Search for the cell housing the specified text and yield its [X, Y] center coordinate. 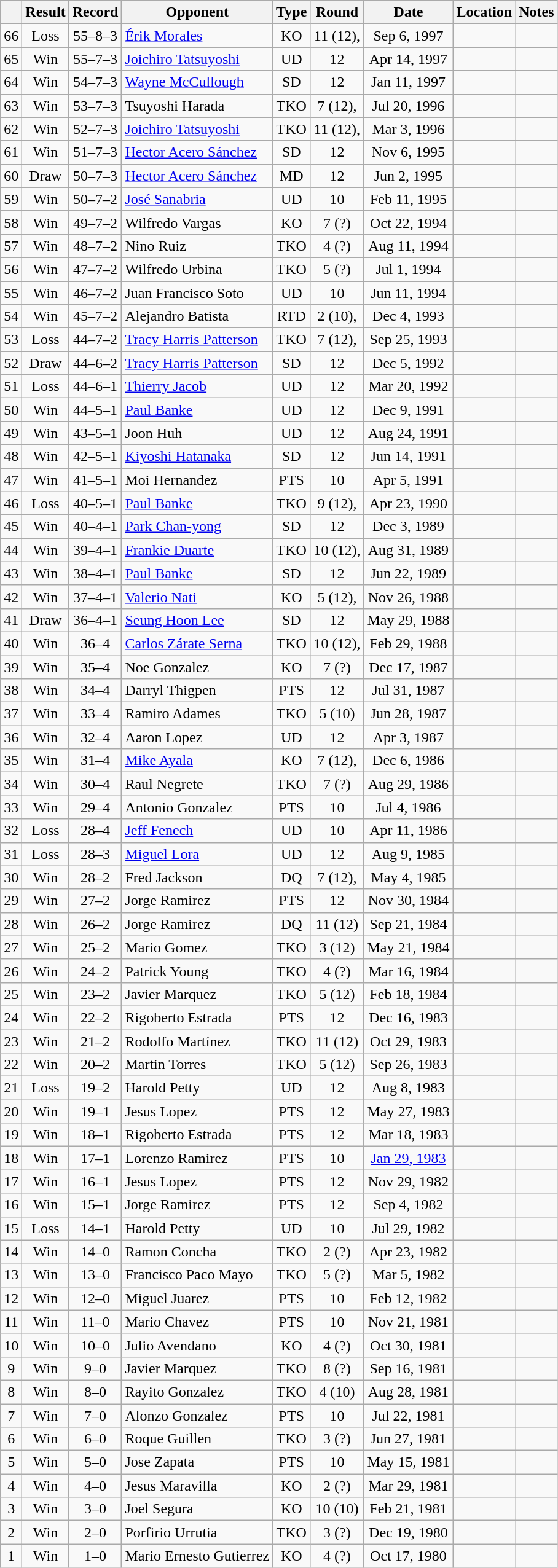
21–2 [95, 1041]
Feb 12, 1982 [408, 1298]
5 [11, 1462]
19 [11, 1135]
35–4 [95, 667]
42 [11, 597]
20 [11, 1111]
Date [408, 12]
Mar 3, 1996 [408, 129]
44 [11, 550]
4–0 [95, 1486]
Antonio Gonzalez [197, 807]
7 [11, 1415]
19–1 [95, 1111]
Wilfredo Vargas [197, 222]
13–0 [95, 1275]
Seung Hoon Lee [197, 620]
4 [11, 1486]
49–7–2 [95, 222]
Location [484, 12]
Dec 4, 1993 [408, 316]
27 [11, 947]
47–7–2 [95, 269]
RTD [291, 316]
8 (?) [337, 1368]
44–5–1 [95, 410]
Valerio Nati [197, 597]
18 [11, 1158]
Alejandro Batista [197, 316]
35 [11, 761]
28–2 [95, 877]
Miguel Juarez [197, 1298]
Apr 14, 1997 [408, 59]
Nov 30, 1984 [408, 901]
9 (12), [337, 503]
Type [291, 12]
Sep 4, 1982 [408, 1205]
32–4 [95, 737]
19–2 [95, 1088]
6 [11, 1439]
10–0 [95, 1345]
Dec 6, 1986 [408, 761]
60 [11, 176]
34 [11, 784]
Mar 29, 1981 [408, 1486]
46–7–2 [95, 293]
Frankie Duarte [197, 550]
Miguel Lora [197, 854]
7–0 [95, 1415]
55 [11, 293]
Raul Negrete [197, 784]
23–2 [95, 994]
Fred Jackson [197, 877]
Joon Huh [197, 433]
Jul 20, 1996 [408, 106]
6–0 [95, 1439]
36–4 [95, 643]
48–7–2 [95, 246]
Sep 26, 1983 [408, 1065]
15 [11, 1228]
15–1 [95, 1205]
52 [11, 363]
4 (10) [337, 1392]
56 [11, 269]
José Sanabria [197, 199]
28–3 [95, 854]
Dec 5, 1992 [408, 363]
Jun 22, 1989 [408, 573]
40–4–1 [95, 527]
Jeff Fenech [197, 831]
26–2 [95, 924]
29–4 [95, 807]
47 [11, 480]
Wilfredo Urbina [197, 269]
May 29, 1988 [408, 620]
62 [11, 129]
36–4–1 [95, 620]
Aug 24, 1991 [408, 433]
Oct 29, 1983 [408, 1041]
Nov 6, 1995 [408, 152]
49 [11, 433]
Jul 31, 1987 [408, 691]
51–7–3 [95, 152]
Ramon Concha [197, 1252]
3 [11, 1509]
43–5–1 [95, 433]
Nino Ruiz [197, 246]
Jun 2, 1995 [408, 176]
40 [11, 643]
61 [11, 152]
Round [337, 12]
Park Chan-yong [197, 527]
Jul 4, 1986 [408, 807]
13 [11, 1275]
Oct 22, 1994 [408, 222]
36 [11, 737]
Noe Gonzalez [197, 667]
54 [11, 316]
37–4–1 [95, 597]
66 [11, 36]
Wayne McCullough [197, 82]
1–0 [95, 1556]
55–8–3 [95, 36]
Aug 8, 1983 [408, 1088]
Mar 5, 1982 [408, 1275]
Moi Hernandez [197, 480]
Thierry Jacob [197, 386]
Aug 31, 1989 [408, 550]
34–4 [95, 691]
Julio Avendano [197, 1345]
Aug 29, 1986 [408, 784]
Dec 9, 1991 [408, 410]
1 [11, 1556]
44–6–2 [95, 363]
Record [95, 12]
Carlos Zárate Serna [197, 643]
Jun 28, 1987 [408, 714]
Patrick Young [197, 971]
48 [11, 457]
28–4 [95, 831]
44–6–1 [95, 386]
5 (10) [337, 714]
11 [11, 1322]
9 [11, 1368]
Mike Ayala [197, 761]
Mar 20, 1992 [408, 386]
45 [11, 527]
58 [11, 222]
50–7–2 [95, 199]
32 [11, 831]
Mario Gomez [197, 947]
Martin Torres [197, 1065]
Feb 18, 1984 [408, 994]
33 [11, 807]
42–5–1 [95, 457]
Jun 27, 1981 [408, 1439]
38 [11, 691]
8 [11, 1392]
MD [291, 176]
40–5–1 [95, 503]
Jul 29, 1982 [408, 1228]
28 [11, 924]
38–4–1 [95, 573]
12–0 [95, 1298]
Francisco Paco Mayo [197, 1275]
Aug 9, 1985 [408, 854]
65 [11, 59]
14–1 [95, 1228]
Roque Guillen [197, 1439]
Result [45, 12]
Nov 21, 1981 [408, 1322]
Oct 30, 1981 [408, 1345]
54–7–3 [95, 82]
Dec 16, 1983 [408, 1017]
Kiyoshi Hatanaka [197, 457]
Darryl Thigpen [197, 691]
Dec 19, 1980 [408, 1532]
14–0 [95, 1252]
3 (12) [337, 947]
37 [11, 714]
39–4–1 [95, 550]
Oct 17, 1980 [408, 1556]
24 [11, 1017]
16–1 [95, 1182]
52–7–3 [95, 129]
Dec 3, 1989 [408, 527]
Sep 16, 1981 [408, 1368]
30–4 [95, 784]
50–7–3 [95, 176]
Jun 11, 1994 [408, 293]
Nov 26, 1988 [408, 597]
18–1 [95, 1135]
Apr 5, 1991 [408, 480]
27–2 [95, 901]
5–0 [95, 1462]
22–2 [95, 1017]
17 [11, 1182]
Mario Chavez [197, 1322]
20–2 [95, 1065]
3–0 [95, 1509]
59 [11, 199]
Jul 1, 1994 [408, 269]
Aug 28, 1981 [408, 1392]
Alonzo Gonzalez [197, 1415]
53 [11, 340]
2 [11, 1532]
55–7–3 [95, 59]
39 [11, 667]
25–2 [95, 947]
Mario Ernesto Gutierrez [197, 1556]
Tsuyoshi Harada [197, 106]
43 [11, 573]
25 [11, 994]
May 4, 1985 [408, 877]
41 [11, 620]
Opponent [197, 12]
44–7–2 [95, 340]
8–0 [95, 1392]
17–1 [95, 1158]
31–4 [95, 761]
63 [11, 106]
Jun 14, 1991 [408, 457]
Sep 21, 1984 [408, 924]
Notes [536, 12]
Jesus Maravilla [197, 1486]
16 [11, 1205]
53–7–3 [95, 106]
45–7–2 [95, 316]
31 [11, 854]
9–0 [95, 1368]
Érik Morales [197, 36]
46 [11, 503]
Mar 16, 1984 [408, 971]
5 (12), [337, 597]
Dec 17, 1987 [408, 667]
24–2 [95, 971]
Feb 21, 1981 [408, 1509]
Jose Zapata [197, 1462]
Apr 23, 1990 [408, 503]
14 [11, 1252]
Rayito Gonzalez [197, 1392]
Ramiro Adames [197, 714]
Feb 29, 1988 [408, 643]
29 [11, 901]
Apr 11, 1986 [408, 831]
2–0 [95, 1532]
Porfirio Urrutia [197, 1532]
33–4 [95, 714]
Joel Segura [197, 1509]
Lorenzo Ramirez [197, 1158]
May 15, 1981 [408, 1462]
May 21, 1984 [408, 947]
23 [11, 1041]
11–0 [95, 1322]
Jan 11, 1997 [408, 82]
Mar 18, 1983 [408, 1135]
10 (10) [337, 1509]
Jul 22, 1981 [408, 1415]
Juan Francisco Soto [197, 293]
50 [11, 410]
30 [11, 877]
Nov 29, 1982 [408, 1182]
21 [11, 1088]
Sep 25, 1993 [408, 340]
22 [11, 1065]
51 [11, 386]
26 [11, 971]
Aaron Lopez [197, 737]
Feb 11, 1995 [408, 199]
May 27, 1983 [408, 1111]
Apr 3, 1987 [408, 737]
Rodolfo Martínez [197, 1041]
Aug 11, 1994 [408, 246]
57 [11, 246]
2 (10), [337, 316]
Jan 29, 1983 [408, 1158]
Apr 23, 1982 [408, 1252]
64 [11, 82]
Sep 6, 1997 [408, 36]
41–5–1 [95, 480]
